Find where the given text appears and provide that cell's center as [X, Y] coordinate. 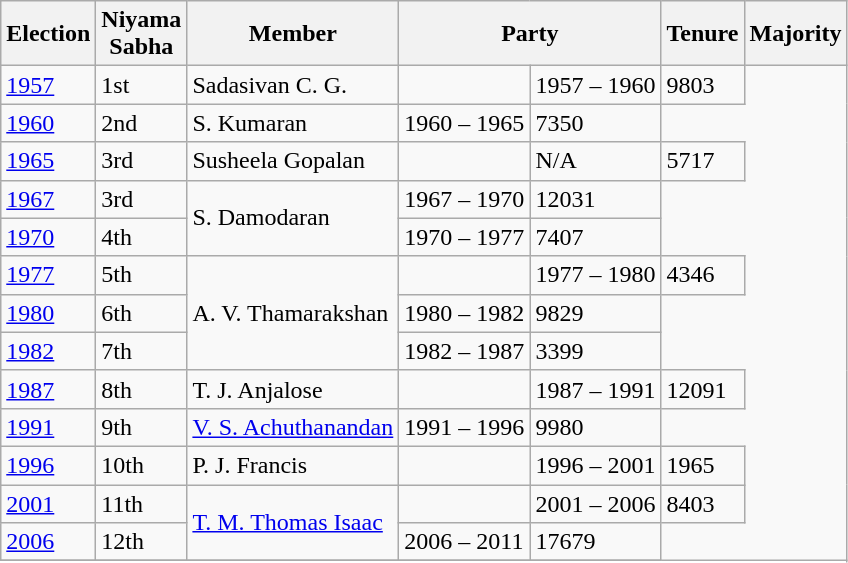
1987 – 1991 [596, 389]
1987 [48, 389]
2006 – 2011 [464, 542]
8403 [702, 503]
1970 – 1977 [464, 237]
Majority [796, 34]
9th [142, 427]
8th [142, 389]
1967 – 1970 [464, 199]
2006 [48, 542]
Tenure [702, 34]
S. Damodaran [293, 218]
1977 [48, 275]
2nd [142, 123]
T. J. Anjalose [293, 389]
5717 [702, 161]
4346 [702, 275]
1982 [48, 351]
Member [293, 34]
N/A [596, 161]
11th [142, 503]
A. V. Thamarakshan [293, 313]
2001 – 2006 [596, 503]
1980 – 1982 [464, 313]
12031 [596, 199]
1960 – 1965 [464, 123]
5th [142, 275]
9803 [702, 85]
Sadasivan C. G. [293, 85]
Election [48, 34]
1957 [48, 85]
17679 [596, 542]
2001 [48, 503]
9980 [596, 427]
1957 – 1960 [596, 85]
1970 [48, 237]
Party [530, 34]
1967 [48, 199]
1960 [48, 123]
4th [142, 237]
P. J. Francis [293, 465]
1991 – 1996 [464, 427]
12th [142, 542]
NiyamaSabha [142, 34]
6th [142, 313]
1996 – 2001 [596, 465]
T. M. Thomas Isaac [293, 522]
S. Kumaran [293, 123]
V. S. Achuthanandan [293, 427]
12091 [702, 389]
1982 – 1987 [464, 351]
Susheela Gopalan [293, 161]
10th [142, 465]
9829 [596, 313]
1991 [48, 427]
1977 – 1980 [596, 275]
7407 [596, 237]
1980 [48, 313]
1st [142, 85]
1996 [48, 465]
7th [142, 351]
7350 [596, 123]
3399 [596, 351]
